Scan for the cell matching the given text and deliver its (X, Y) coordinate at center. 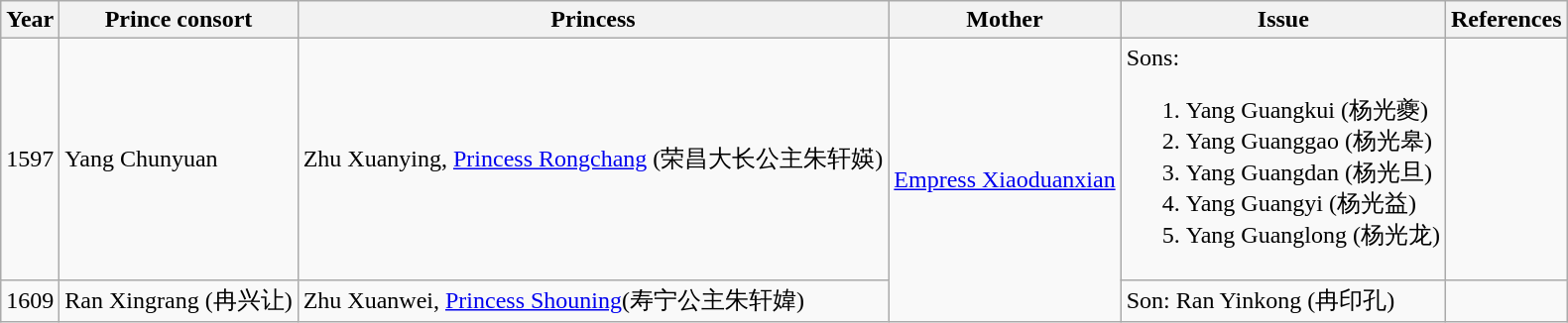
Sons:Yang Guangkui (杨光夔)Yang Guanggao (杨光皋)Yang Guangdan (杨光旦)Yang Guangyi (杨光益)Yang Guanglong (杨光龙) (1283, 160)
1597 (30, 160)
Zhu Xuanying, Princess Rongchang (荣昌大长公主朱轩媖) (593, 160)
Issue (1283, 20)
Mother (1005, 20)
Prince consort (179, 20)
References (1506, 20)
1609 (30, 301)
Ran Xingrang (冉兴让) (179, 301)
Princess (593, 20)
Year (30, 20)
Zhu Xuanwei, Princess Shouning(寿宁公主朱轩媁) (593, 301)
Empress Xiaoduanxian (1005, 180)
Yang Chunyuan (179, 160)
Son: Ran Yinkong (冉印孔) (1283, 301)
